From the cell containing the given text, extract its center point as [x, y] coordinate. 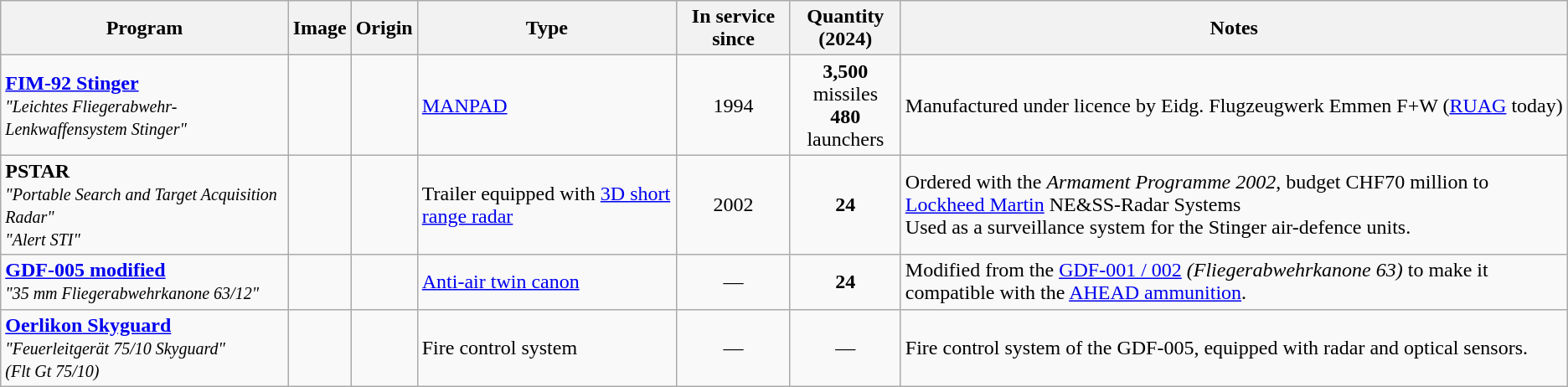
Trailer equipped with 3D short range radar [546, 204]
MANPAD [546, 106]
Oerlikon Skyguard"Feuerleitgerät 75/10 Skyguard"(Flt Gt 75/10) [144, 348]
Fire control system [546, 348]
Manufactured under licence by Eidg. Flugzeugwerk Emmen F+W (RUAG today) [1234, 106]
Notes [1234, 28]
Anti-air twin canon [546, 281]
GDF-005 modified"35 mm Fliegerabwehrkanone 63/12" [144, 281]
PSTAR"Portable Search and Target Acquisition Radar""Alert STI" [144, 204]
2002 [734, 204]
Program [144, 28]
3,500 missiles480 launchers [845, 106]
In service since [734, 28]
1994 [734, 106]
Fire control system of the GDF-005, equipped with radar and optical sensors. [1234, 348]
Origin [384, 28]
FIM-92 Stinger"Leichtes Fliegerabwehr-Lenkwaffensystem Stinger" [144, 106]
Type [546, 28]
Image [320, 28]
Modified from the GDF-001 / 002 (Fliegerabwehrkanone 63) to make it compatible with the AHEAD ammunition. [1234, 281]
Quantity(2024) [845, 28]
